Extract the [x, y] coordinate from the center of the cell holding the provided text.  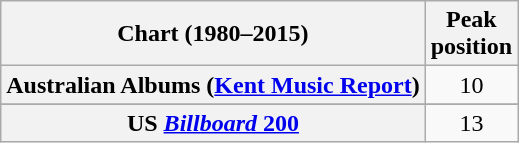
13 [471, 123]
Chart (1980–2015) [213, 34]
Peakposition [471, 34]
US Billboard 200 [213, 123]
Australian Albums (Kent Music Report) [213, 85]
10 [471, 85]
